Find where the given text appears and provide that cell's center as [X, Y] coordinate. 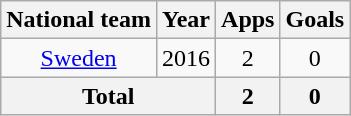
National team [79, 20]
Total [108, 96]
Sweden [79, 58]
Apps [248, 20]
Year [186, 20]
Goals [315, 20]
2016 [186, 58]
